Provide the (X, Y) coordinate of the cell's center where the given text is located.  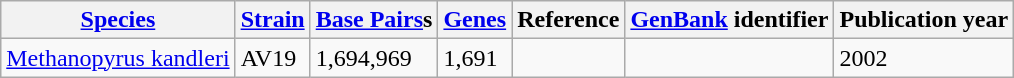
1,694,969 (374, 58)
AV19 (272, 58)
Reference (568, 20)
Species (118, 20)
Strain (272, 20)
Genes (475, 20)
GenBank identifier (730, 20)
1,691 (475, 58)
Methanopyrus kandleri (118, 58)
Publication year (924, 20)
2002 (924, 58)
Base Pairss (374, 20)
